Locate the cell with the specified text and output its (x, y) center coordinate. 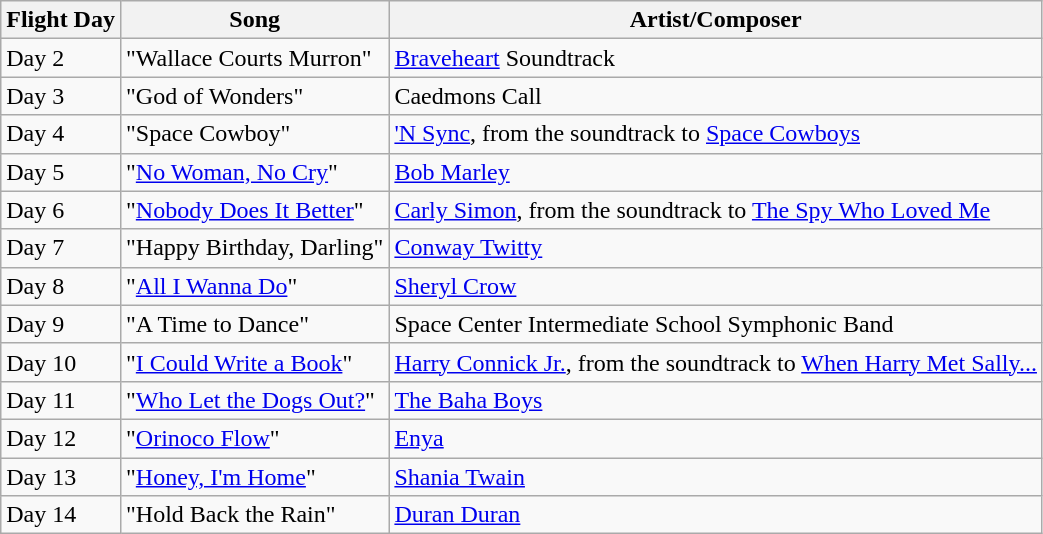
"Nobody Does It Better" (254, 210)
"No Woman, No Cry" (254, 172)
'N Sync, from the soundtrack to Space Cowboys (716, 134)
Day 2 (61, 58)
Song (254, 20)
Bob Marley (716, 172)
Flight Day (61, 20)
Caedmons Call (716, 96)
The Baha Boys (716, 400)
Enya (716, 438)
"A Time to Dance" (254, 324)
"Who Let the Dogs Out?" (254, 400)
Day 6 (61, 210)
"All I Wanna Do" (254, 286)
Day 11 (61, 400)
Day 12 (61, 438)
"I Could Write a Book" (254, 362)
Braveheart Soundtrack (716, 58)
Day 8 (61, 286)
Sheryl Crow (716, 286)
Carly Simon, from the soundtrack to The Spy Who Loved Me (716, 210)
Day 13 (61, 477)
"Space Cowboy" (254, 134)
"Happy Birthday, Darling" (254, 248)
Conway Twitty (716, 248)
Day 5 (61, 172)
"Orinoco Flow" (254, 438)
"God of Wonders" (254, 96)
Day 4 (61, 134)
Day 10 (61, 362)
"Wallace Courts Murron" (254, 58)
Day 7 (61, 248)
Artist/Composer (716, 20)
Shania Twain (716, 477)
Duran Duran (716, 515)
Day 14 (61, 515)
"Hold Back the Rain" (254, 515)
"Honey, I'm Home" (254, 477)
Day 3 (61, 96)
Harry Connick Jr., from the soundtrack to When Harry Met Sally... (716, 362)
Space Center Intermediate School Symphonic Band (716, 324)
Day 9 (61, 324)
